Output the (x, y) coordinate of the center of the cell containing the given text.  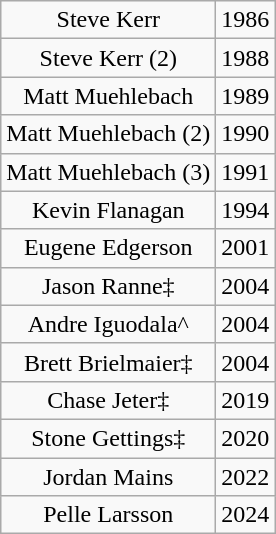
Jordan Mains (108, 477)
Chase Jeter‡ (108, 400)
Jason Ranne‡ (108, 286)
Matt Muehlebach (108, 96)
2019 (246, 400)
2022 (246, 477)
1989 (246, 96)
Andre Iguodala^ (108, 324)
Steve Kerr (108, 20)
1988 (246, 58)
Matt Muehlebach (2) (108, 134)
2001 (246, 248)
2024 (246, 515)
Pelle Larsson (108, 515)
Matt Muehlebach (3) (108, 172)
Stone Gettings‡ (108, 438)
1990 (246, 134)
Brett Brielmaier‡ (108, 362)
2020 (246, 438)
Eugene Edgerson (108, 248)
1986 (246, 20)
1991 (246, 172)
1994 (246, 210)
Kevin Flanagan (108, 210)
Steve Kerr (2) (108, 58)
